Search for the cell housing the specified text and yield its [x, y] center coordinate. 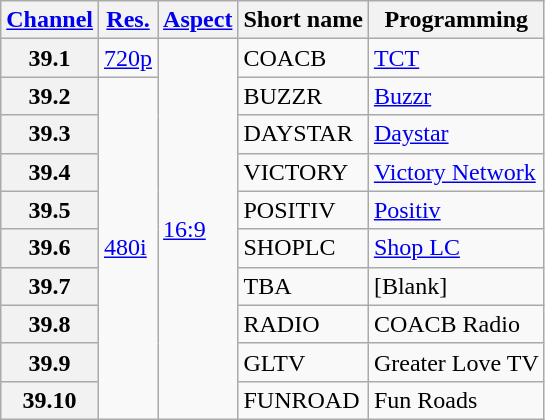
[Blank] [456, 286]
RADIO [303, 324]
COACB [303, 58]
Aspect [198, 20]
Short name [303, 20]
39.6 [50, 248]
VICTORY [303, 172]
POSITIV [303, 210]
39.10 [50, 400]
Res. [128, 20]
TBA [303, 286]
39.9 [50, 362]
39.7 [50, 286]
GLTV [303, 362]
Positiv [456, 210]
480i [128, 248]
39.1 [50, 58]
BUZZR [303, 96]
Fun Roads [456, 400]
TCT [456, 58]
Victory Network [456, 172]
39.8 [50, 324]
Channel [50, 20]
Shop LC [456, 248]
Greater Love TV [456, 362]
720p [128, 58]
Daystar [456, 134]
COACB Radio [456, 324]
Programming [456, 20]
FUNROAD [303, 400]
16:9 [198, 230]
39.5 [50, 210]
39.3 [50, 134]
SHOPLC [303, 248]
Buzzr [456, 96]
39.4 [50, 172]
DAYSTAR [303, 134]
39.2 [50, 96]
